Scan for the cell matching the given text and deliver its (X, Y) coordinate at center. 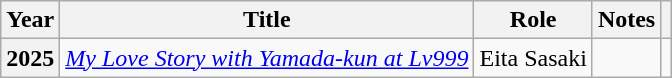
Title (267, 20)
Year (30, 20)
Notes (626, 20)
Eita Sasaki (533, 58)
2025 (30, 58)
Role (533, 20)
My Love Story with Yamada-kun at Lv999 (267, 58)
